Find where the given text appears and provide that cell's center as (x, y) coordinate. 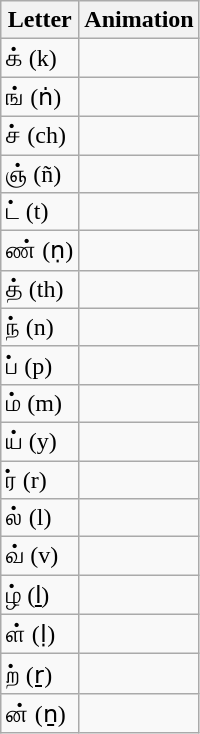
த் (th) (40, 289)
ண் (ṇ) (40, 251)
க் (k) (40, 58)
ள் (ḷ) (40, 634)
ல் (l) (40, 518)
ச் (ch) (40, 135)
ற் (ṟ) (40, 674)
ய் (y) (40, 441)
Letter (40, 20)
ன் (ṉ) (40, 713)
ப் (p) (40, 365)
ட் (t) (40, 212)
ழ் (ḻ) (40, 595)
ஞ் (ñ) (40, 173)
ந் (n) (40, 327)
வ் (v) (40, 556)
ங் (ṅ) (40, 97)
ம் (m) (40, 403)
Animation (139, 20)
ர் (r) (40, 479)
